Capture the cell that displays the provided text and extract its (x, y) central coordinate. 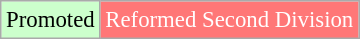
Promoted (50, 20)
Reformed Second Division (230, 20)
